For the text-containing cell, return its midpoint in (x, y) coordinate format. 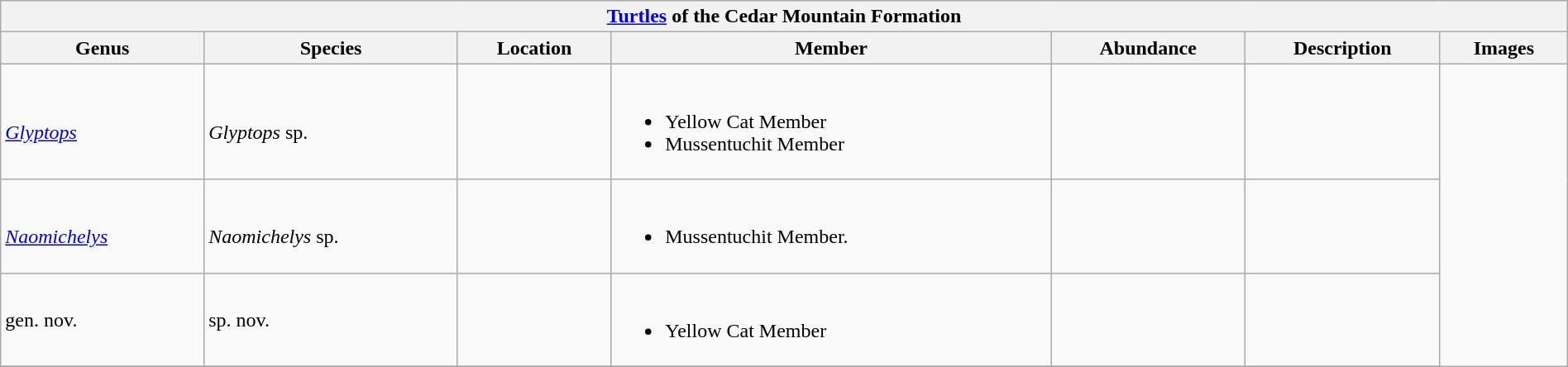
Naomichelys (103, 226)
Description (1342, 48)
sp. nov. (331, 319)
Abundance (1148, 48)
gen. nov. (103, 319)
Yellow Cat MemberMussentuchit Member (832, 122)
Member (832, 48)
Genus (103, 48)
Mussentuchit Member. (832, 226)
Naomichelys sp. (331, 226)
Species (331, 48)
Yellow Cat Member (832, 319)
Glyptops sp. (331, 122)
Turtles of the Cedar Mountain Formation (784, 17)
Glyptops (103, 122)
Location (534, 48)
Images (1503, 48)
